Detect which cell encompasses the target text, then output its (X, Y) center coordinate. 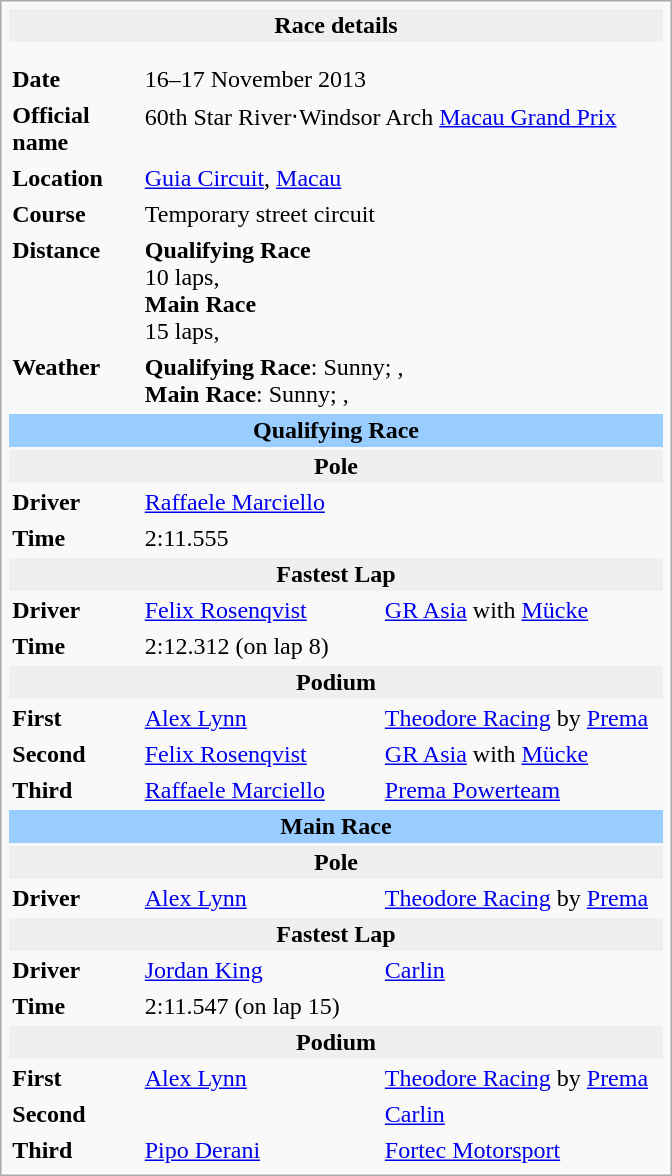
Temporary street circuit (402, 214)
2:12.312 (on lap 8) (402, 646)
Main Race (336, 826)
Jordan King (260, 970)
Qualifying Race: Sunny; , Main Race: Sunny; , (402, 381)
Qualifying Race10 laps, Main Race15 laps, (402, 291)
Official name (74, 129)
16–17 November 2013 (260, 80)
Date (74, 80)
Location (74, 178)
60th Star River‧Windsor Arch Macau Grand Prix (402, 129)
Race details (336, 26)
Course (74, 214)
2:11.555 (402, 538)
Fortec Motorsport (522, 1150)
Prema Powerteam (522, 790)
Distance (74, 291)
Guia Circuit, Macau (402, 178)
2:11.547 (on lap 15) (402, 1006)
Pipo Derani (260, 1150)
Weather (74, 381)
Qualifying Race (336, 430)
